For the text-containing cell, return its midpoint in [x, y] coordinate format. 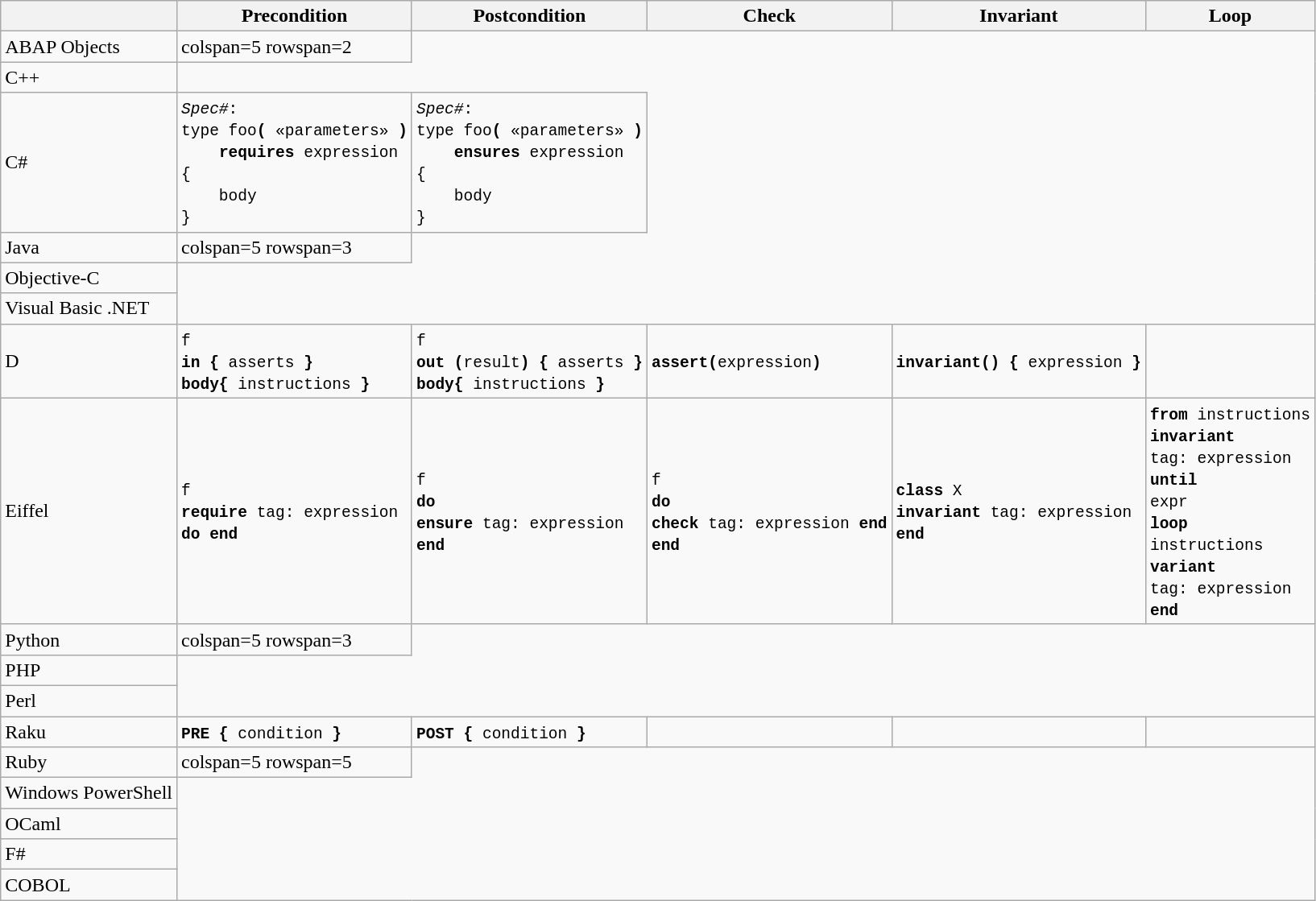
colspan=5 rowspan=5 [295, 763]
Python [89, 639]
f require tag: expression do end [295, 510]
ABAP Objects [89, 47]
F# [89, 854]
Raku [89, 732]
PRE { condition } [295, 732]
Ruby [89, 763]
Objective-C [89, 278]
Loop [1230, 16]
invariant() { expression } [1018, 361]
Java [89, 247]
f in { asserts } body{ instructions } [295, 361]
Windows PowerShell [89, 793]
Invariant [1018, 16]
Postcondition [529, 16]
colspan=5 rowspan=2 [295, 47]
Spec#: type foo( «parameters» ) ensures expression { body } [529, 163]
C# [89, 163]
from instructions invariant tag: expression until expr loop instructions variant tag: expression end [1230, 510]
C++ [89, 77]
assert(expression) [769, 361]
class X invariant tag: expression end [1018, 510]
COBOL [89, 885]
Visual Basic .NET [89, 308]
D [89, 361]
Eiffel [89, 510]
OCaml [89, 824]
Spec#: type foo( «parameters» ) requires expression { body } [295, 163]
f do check tag: expression end end [769, 510]
Precondition [295, 16]
PHP [89, 670]
f do ensure tag: expression end [529, 510]
Check [769, 16]
f out (result) { asserts } body{ instructions } [529, 361]
Perl [89, 701]
POST { condition } [529, 732]
